Find where the given text appears and provide that cell's center as (X, Y) coordinate. 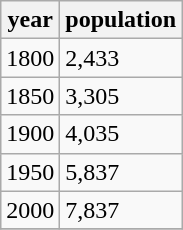
3,305 (121, 96)
5,837 (121, 172)
7,837 (121, 210)
1800 (30, 58)
1900 (30, 134)
2000 (30, 210)
4,035 (121, 134)
year (30, 20)
2,433 (121, 58)
population (121, 20)
1950 (30, 172)
1850 (30, 96)
